Output the [x, y] coordinate of the center of the cell containing the given text.  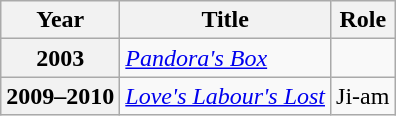
Ji-am [363, 96]
Pandora's Box [226, 58]
Love's Labour's Lost [226, 96]
Title [226, 20]
2003 [60, 58]
2009–2010 [60, 96]
Role [363, 20]
Year [60, 20]
